Detect which cell encompasses the target text, then output its (X, Y) center coordinate. 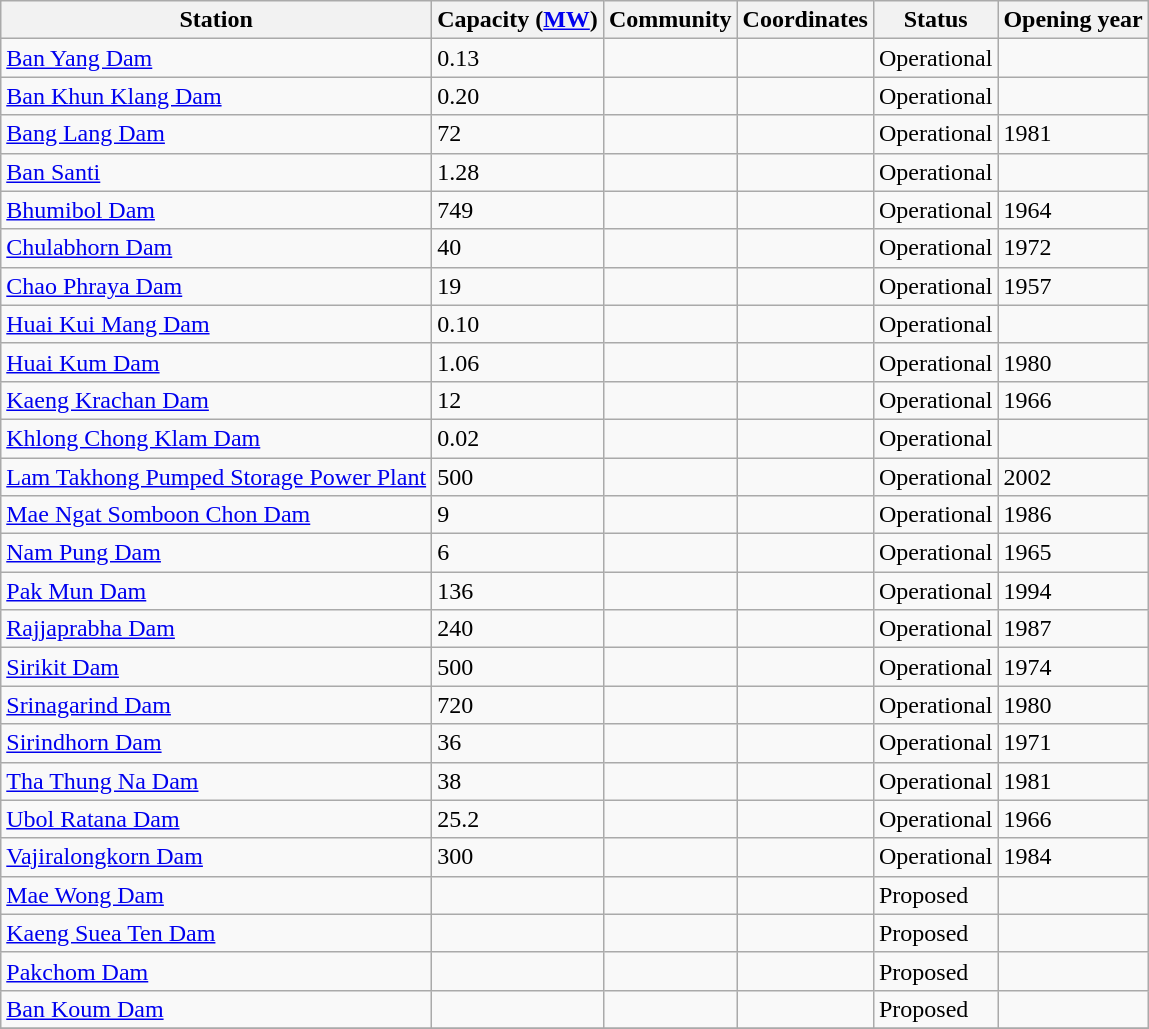
Vajiralongkorn Dam (216, 857)
Opening year (1073, 20)
38 (518, 781)
136 (518, 591)
Pakchom Dam (216, 971)
Ban Koum Dam (216, 1009)
Lam Takhong Pumped Storage Power Plant (216, 477)
0.13 (518, 58)
Sirindhorn Dam (216, 743)
1986 (1073, 515)
Nam Pung Dam (216, 553)
Ubol Ratana Dam (216, 819)
Kaeng Krachan Dam (216, 400)
1987 (1073, 629)
Rajjaprabha Dam (216, 629)
Tha Thung Na Dam (216, 781)
240 (518, 629)
0.02 (518, 438)
1972 (1073, 248)
Chao Phraya Dam (216, 286)
Status (935, 20)
1.06 (518, 362)
40 (518, 248)
Sirikit Dam (216, 667)
Bang Lang Dam (216, 134)
Mae Ngat Somboon Chon Dam (216, 515)
9 (518, 515)
Coordinates (805, 20)
Chulabhorn Dam (216, 248)
Station (216, 20)
Mae Wong Dam (216, 895)
72 (518, 134)
720 (518, 705)
300 (518, 857)
Ban Yang Dam (216, 58)
Huai Kum Dam (216, 362)
1974 (1073, 667)
25.2 (518, 819)
1984 (1073, 857)
Capacity (MW) (518, 20)
Huai Kui Mang Dam (216, 324)
36 (518, 743)
Srinagarind Dam (216, 705)
1965 (1073, 553)
Bhumibol Dam (216, 210)
749 (518, 210)
1.28 (518, 172)
1964 (1073, 210)
0.20 (518, 96)
1994 (1073, 591)
Community (670, 20)
Khlong Chong Klam Dam (216, 438)
1971 (1073, 743)
Ban Santi (216, 172)
12 (518, 400)
0.10 (518, 324)
Ban Khun Klang Dam (216, 96)
Pak Mun Dam (216, 591)
19 (518, 286)
1957 (1073, 286)
6 (518, 553)
2002 (1073, 477)
Kaeng Suea Ten Dam (216, 933)
